Find where the given text appears and provide that cell's center as (X, Y) coordinate. 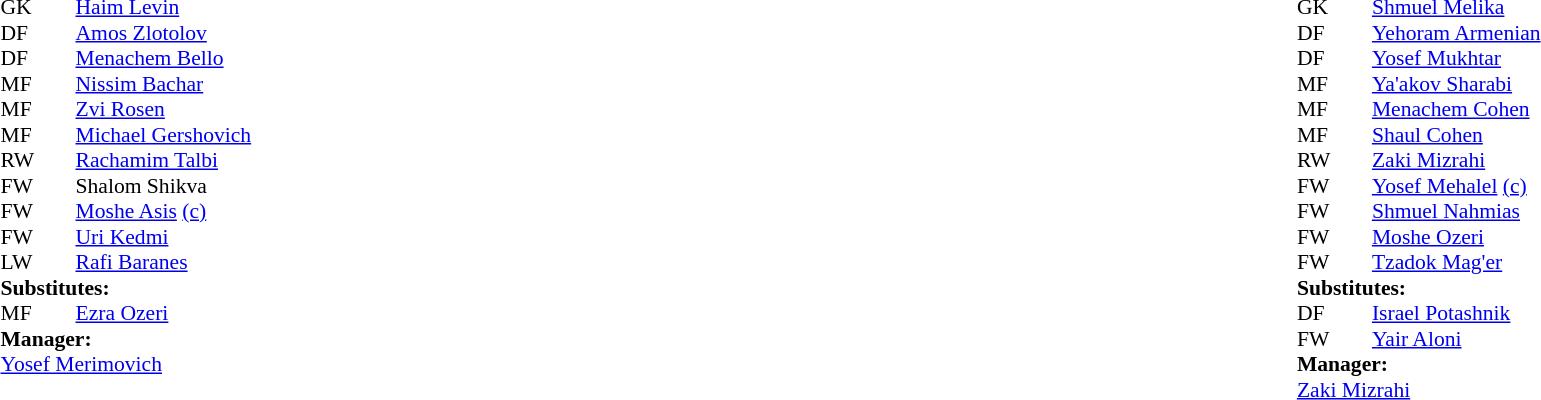
Yosef Mukhtar (1456, 59)
Shalom Shikva (164, 186)
Moshe Asis (c) (164, 211)
Amos Zlotolov (164, 33)
Tzadok Mag'er (1456, 263)
Zaki Mizrahi (1456, 161)
Israel Potashnik (1456, 313)
Rafi Baranes (164, 263)
Menachem Cohen (1456, 109)
Rachamim Talbi (164, 161)
Yosef Merimovich (126, 365)
Yosef Mehalel (c) (1456, 186)
Zvi Rosen (164, 109)
Yehoram Armenian (1456, 33)
Moshe Ozeri (1456, 237)
Shaul Cohen (1456, 135)
Shmuel Nahmias (1456, 211)
Nissim Bachar (164, 84)
Uri Kedmi (164, 237)
Ya'akov Sharabi (1456, 84)
Yair Aloni (1456, 339)
Menachem Bello (164, 59)
Ezra Ozeri (164, 313)
Michael Gershovich (164, 135)
LW (19, 263)
